Search for the cell housing the specified text and yield its [x, y] center coordinate. 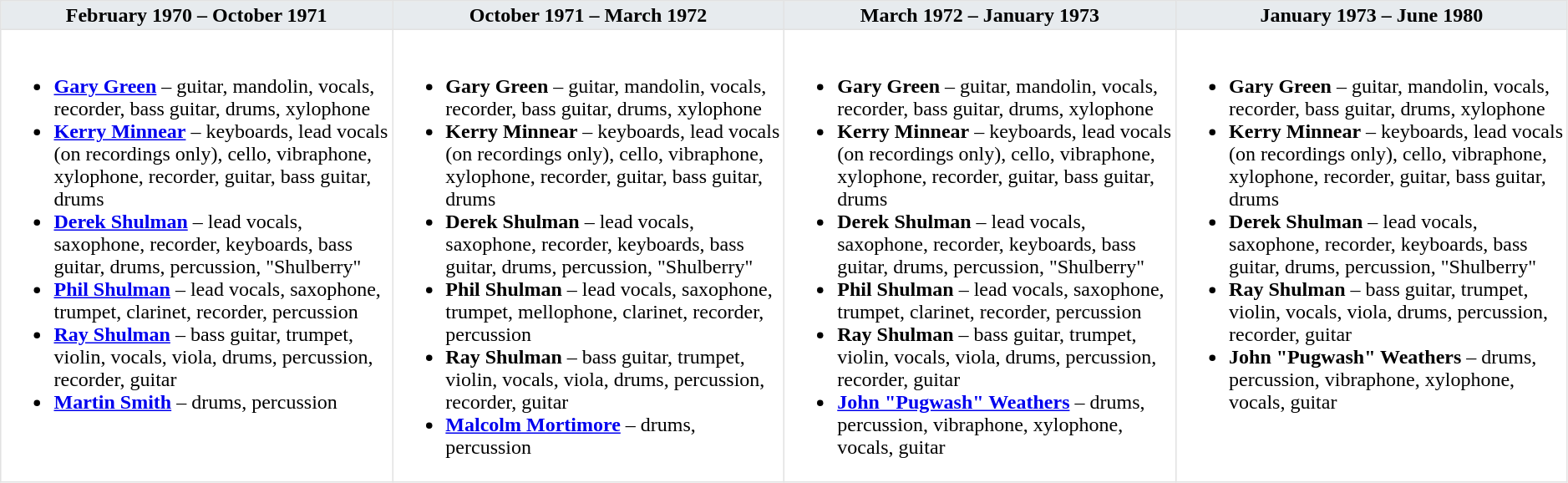
March 1972 – January 1973 [979, 15]
January 1973 – June 1980 [1372, 15]
February 1970 – October 1971 [197, 15]
October 1971 – March 1972 [588, 15]
